Search for the cell housing the specified text and yield its [x, y] center coordinate. 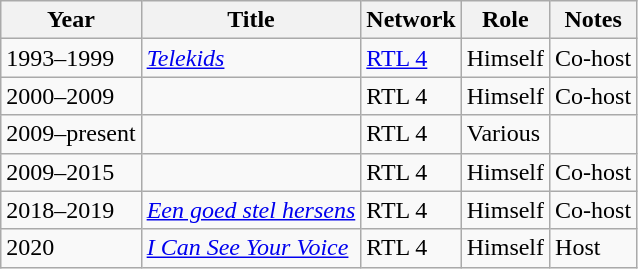
Title [251, 20]
2020 [71, 248]
Host [594, 248]
2018–2019 [71, 210]
Network [411, 20]
2009–present [71, 134]
Telekids [251, 58]
Role [505, 20]
I Can See Your Voice [251, 248]
1993–1999 [71, 58]
Notes [594, 20]
Year [71, 20]
2000–2009 [71, 96]
Various [505, 134]
2009–2015 [71, 172]
Een goed stel hersens [251, 210]
